Return the (X, Y) coordinate for the center point of the cell that contains the specified text.  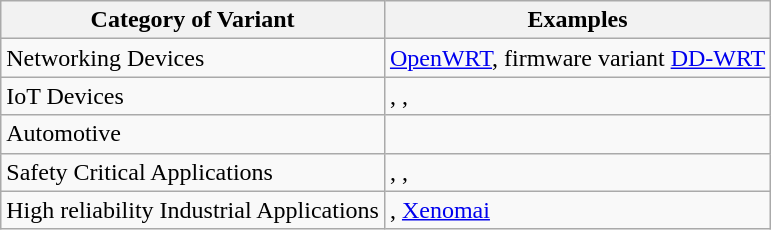
Networking Devices (193, 58)
Automotive (193, 134)
Safety Critical Applications (193, 172)
OpenWRT, firmware variant DD-WRT (577, 58)
Examples (577, 20)
High reliability Industrial Applications (193, 210)
, Xenomai (577, 210)
IoT Devices (193, 96)
Category of Variant (193, 20)
